Return (X, Y) of the center of cell containing provided text 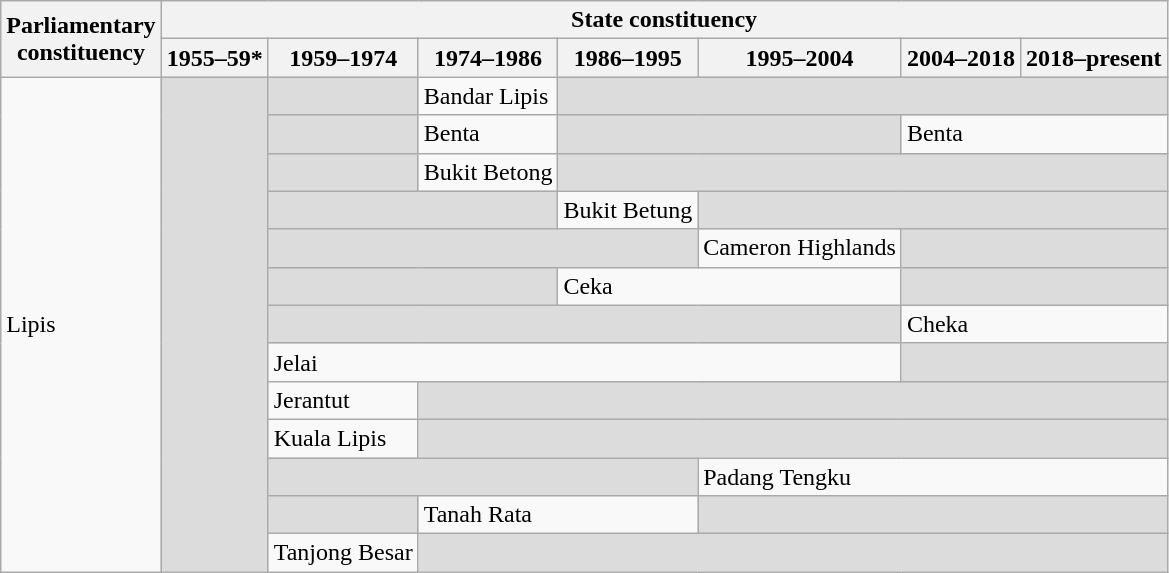
Bukit Betung (628, 210)
State constituency (664, 20)
Cheka (1034, 324)
Bandar Lipis (488, 96)
Jelai (584, 362)
Kuala Lipis (343, 438)
Bukit Betong (488, 172)
Tanah Rata (558, 515)
1959–1974 (343, 58)
Tanjong Besar (343, 553)
1955–59* (214, 58)
1986–1995 (628, 58)
Ceka (730, 286)
2004–2018 (960, 58)
Lipis (81, 324)
Jerantut (343, 400)
2018–present (1094, 58)
Parliamentaryconstituency (81, 39)
Padang Tengku (932, 477)
1995–2004 (800, 58)
1974–1986 (488, 58)
Cameron Highlands (800, 248)
